Pinpoint the cell where the given text exists, returning its (x, y) midpoint coordinate. 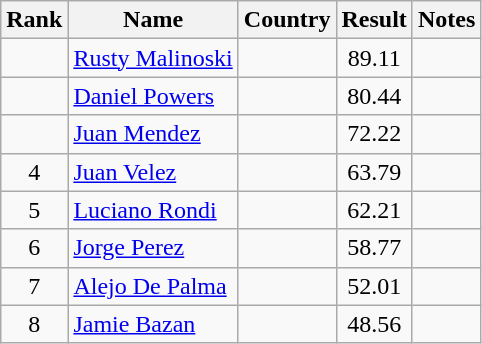
Rusty Malinoski (153, 58)
Name (153, 20)
72.22 (374, 134)
62.21 (374, 210)
Juan Mendez (153, 134)
80.44 (374, 96)
8 (34, 324)
Notes (446, 20)
58.77 (374, 248)
Rank (34, 20)
52.01 (374, 286)
Juan Velez (153, 172)
7 (34, 286)
Daniel Powers (153, 96)
Country (287, 20)
89.11 (374, 58)
Jorge Perez (153, 248)
63.79 (374, 172)
Luciano Rondi (153, 210)
5 (34, 210)
48.56 (374, 324)
Result (374, 20)
6 (34, 248)
4 (34, 172)
Jamie Bazan (153, 324)
Alejo De Palma (153, 286)
